Locate the cell with the specified text and output its [X, Y] center coordinate. 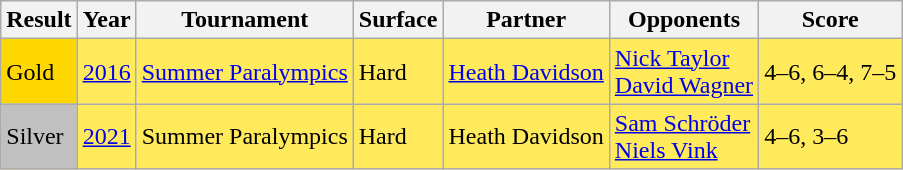
Sam Schröder Niels Vink [684, 136]
Tournament [244, 20]
4–6, 3–6 [830, 136]
Gold [39, 72]
Year [106, 20]
Silver [39, 136]
Partner [526, 20]
Nick Taylor David Wagner [684, 72]
2021 [106, 136]
Result [39, 20]
2016 [106, 72]
4–6, 6–4, 7–5 [830, 72]
Score [830, 20]
Surface [398, 20]
Opponents [684, 20]
